Locate the cell with the specified text and output its [x, y] center coordinate. 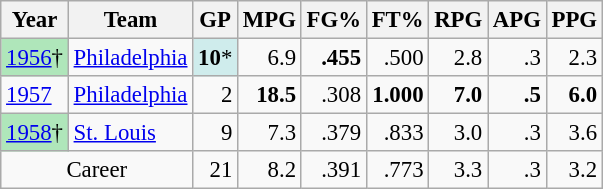
APG [518, 20]
7.3 [270, 133]
9 [216, 133]
.379 [334, 133]
2.3 [574, 58]
1958† [35, 133]
.833 [398, 133]
3.0 [458, 133]
18.5 [270, 95]
PPG [574, 20]
.500 [398, 58]
Year [35, 20]
6.9 [270, 58]
7.0 [458, 95]
Team [130, 20]
.308 [334, 95]
3.3 [458, 170]
Career [97, 170]
2.8 [458, 58]
6.0 [574, 95]
3.6 [574, 133]
1957 [35, 95]
GP [216, 20]
3.2 [574, 170]
.455 [334, 58]
.391 [334, 170]
21 [216, 170]
8.2 [270, 170]
1956† [35, 58]
10* [216, 58]
FT% [398, 20]
2 [216, 95]
.773 [398, 170]
St. Louis [130, 133]
.5 [518, 95]
1.000 [398, 95]
FG% [334, 20]
RPG [458, 20]
MPG [270, 20]
